Scan for the cell matching the given text and deliver its [X, Y] coordinate at center. 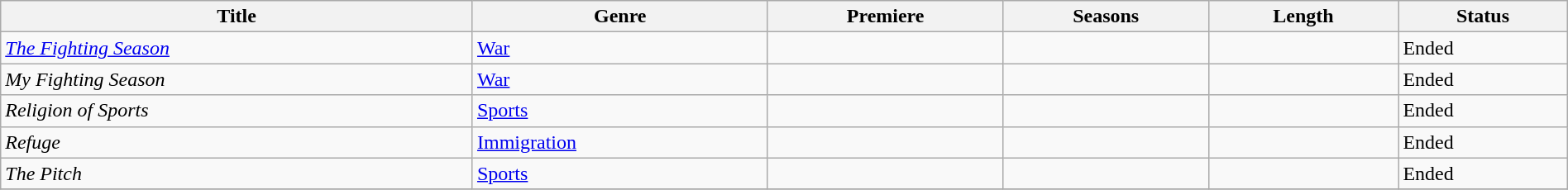
Title [237, 17]
Religion of Sports [237, 111]
My Fighting Season [237, 79]
Refuge [237, 142]
Immigration [620, 142]
Status [1483, 17]
Seasons [1106, 17]
Length [1303, 17]
The Pitch [237, 173]
Genre [620, 17]
Premiere [885, 17]
The Fighting Season [237, 48]
